Provide the [x, y] coordinate of the cell's center where the given text is located.  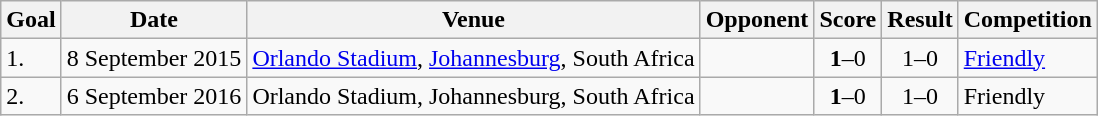
Venue [474, 20]
Score [848, 20]
Opponent [757, 20]
1. [31, 58]
6 September 2016 [154, 96]
Goal [31, 20]
2. [31, 96]
8 September 2015 [154, 58]
Competition [1028, 20]
Date [154, 20]
Result [920, 20]
